For the text-containing cell, return its midpoint in (x, y) coordinate format. 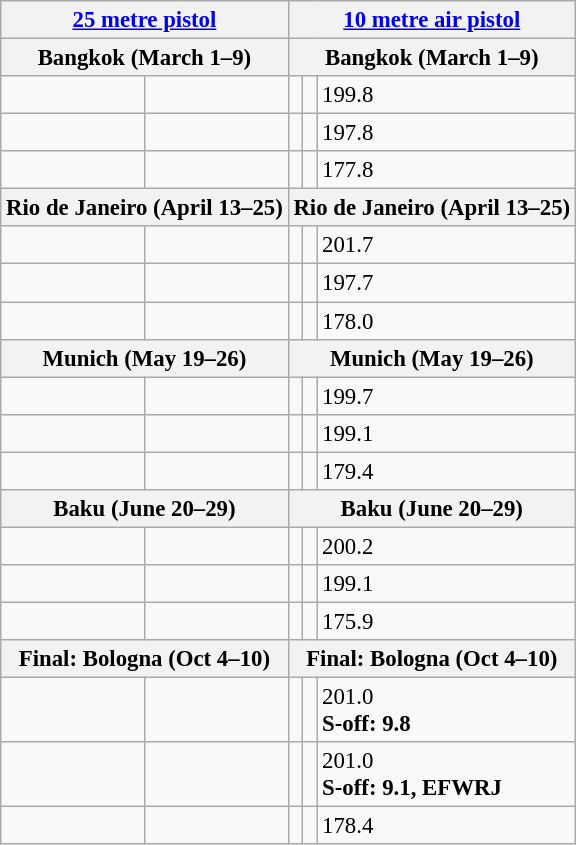
197.7 (446, 283)
177.8 (446, 170)
201.7 (446, 245)
197.8 (446, 133)
201.0S-off: 9.8 (446, 710)
201.0S-off: 9.1, EFWRJ (446, 774)
175.9 (446, 621)
200.2 (446, 546)
25 metre pistol (144, 20)
199.8 (446, 95)
178.4 (446, 826)
10 metre air pistol (432, 20)
199.7 (446, 396)
178.0 (446, 321)
179.4 (446, 471)
